Output the [x, y] coordinate of the center of the cell containing the given text.  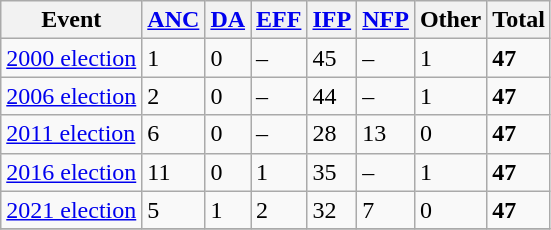
35 [332, 172]
IFP [332, 20]
EFF [279, 20]
2011 election [72, 134]
7 [386, 210]
32 [332, 210]
Event [72, 20]
11 [174, 172]
44 [332, 96]
28 [332, 134]
2000 election [72, 58]
2021 election [72, 210]
2016 election [72, 172]
Total [519, 20]
13 [386, 134]
2006 election [72, 96]
NFP [386, 20]
Other [450, 20]
5 [174, 210]
45 [332, 58]
DA [228, 20]
6 [174, 134]
ANC [174, 20]
